Return the (x, y) coordinate for the center point of the cell that contains the specified text.  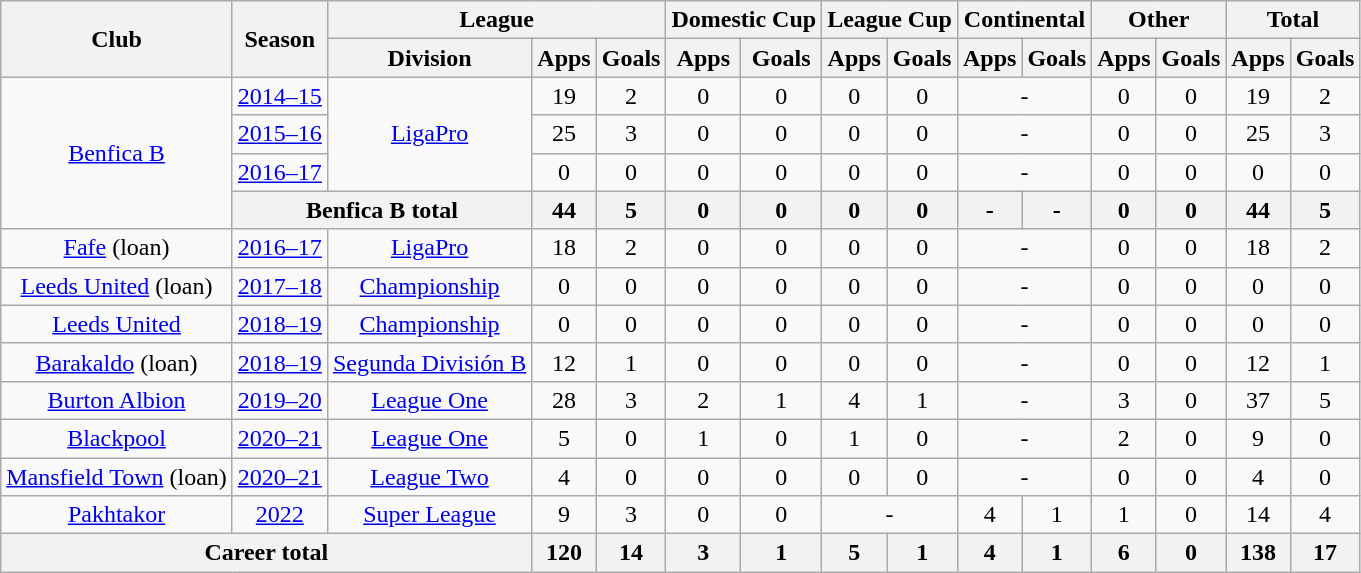
Leeds United (loan) (117, 286)
37 (1258, 400)
120 (564, 553)
Segunda División B (429, 362)
Fafe (loan) (117, 248)
Benfica B total (382, 210)
Barakaldo (loan) (117, 362)
League Two (429, 477)
2015–16 (280, 134)
138 (1258, 553)
Season (280, 39)
Other (1159, 20)
Division (429, 58)
Domestic Cup (744, 20)
2014–15 (280, 96)
Pakhtakor (117, 515)
Super League (429, 515)
Blackpool (117, 438)
2019–20 (280, 400)
Mansfield Town (loan) (117, 477)
League Cup (890, 20)
2017–18 (280, 286)
2022 (280, 515)
Burton Albion (117, 400)
Career total (266, 553)
Club (117, 39)
28 (564, 400)
Total (1293, 20)
17 (1325, 553)
Leeds United (117, 324)
Continental (1024, 20)
6 (1124, 553)
League (496, 20)
Benfica B (117, 153)
